Return the [x, y] coordinate for the center point of the cell that contains the specified text.  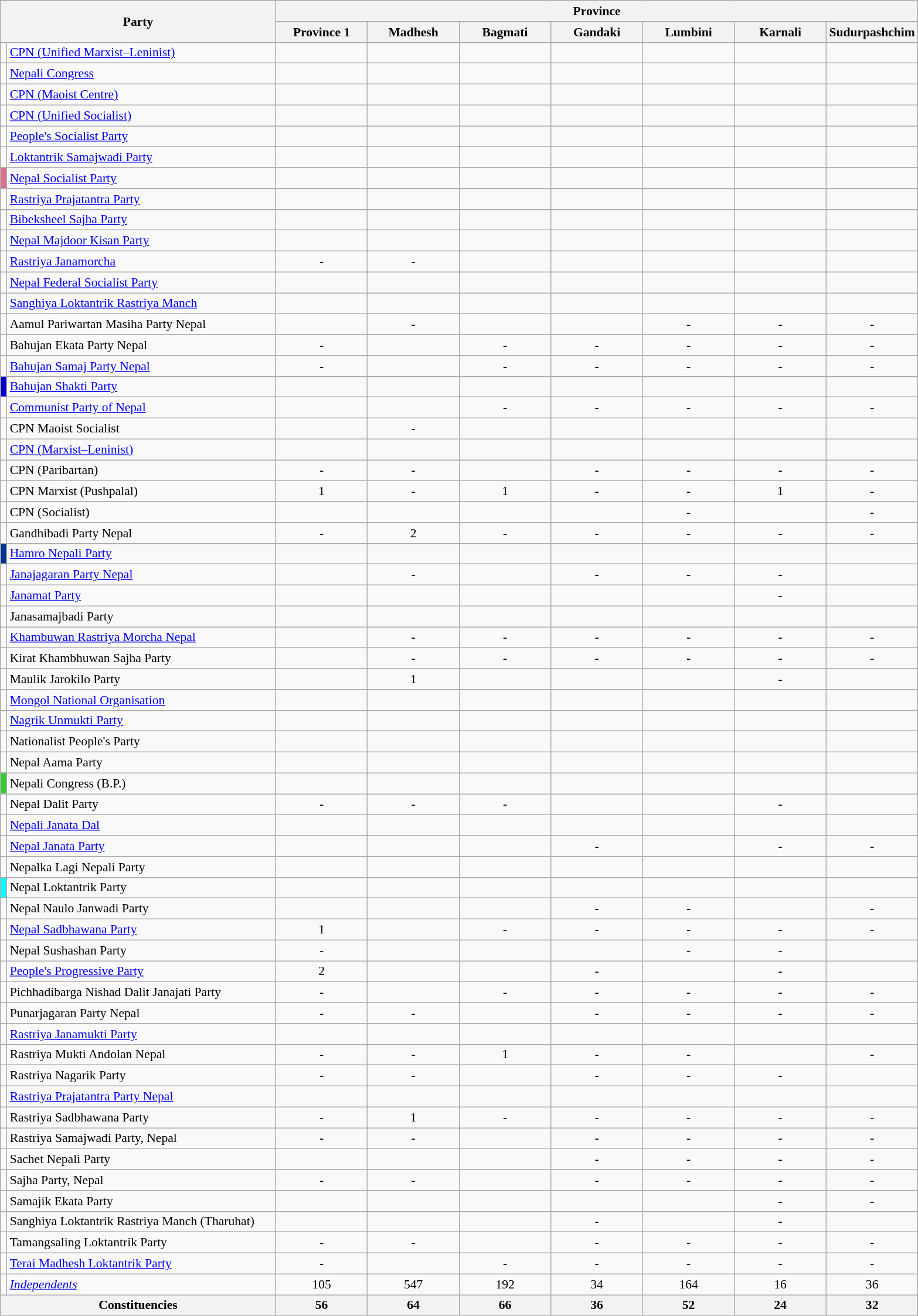
Terai Madhesh Loktantrik Party [142, 1264]
Party [138, 21]
Janajagaran Party Nepal [142, 575]
CPN (Unified Socialist) [142, 115]
Nepal Aama Party [142, 763]
Bibeksheel Sajha Party [142, 220]
Sajha Party, Nepal [142, 1180]
Nepali Congress (B.P.) [142, 783]
Nagrik Unmukti Party [142, 721]
64 [414, 1305]
52 [688, 1305]
Hamro Nepali Party [142, 554]
Rastriya Prajatantra Party [142, 199]
Sanghiya Loktantrik Rastriya Manch (Tharuhat) [142, 1222]
Rastriya Sadbhawana Party [142, 1117]
CPN (Maoist Centre) [142, 95]
Sachet Nepali Party [142, 1160]
Nepal Janata Party [142, 846]
Rastriya Nagarik Party [142, 1076]
Province [597, 11]
CPN (Paribartan) [142, 471]
Nepalka Lagi Nepali Party [142, 867]
Bahujan Ekata Party Nepal [142, 345]
People's Socialist Party [142, 137]
Rastriya Mukti Andolan Nepal [142, 1055]
Bagmati [505, 32]
Pichhadibarga Nishad Dalit Janajati Party [142, 993]
Lumbini [688, 32]
Nepali Congress [142, 74]
Rastriya Samajwadi Party, Nepal [142, 1138]
CPN (Unified Marxist–Leninist) [142, 53]
Nepal Naulo Janwadi Party [142, 909]
Punarjagaran Party Nepal [142, 1013]
Rastriya Prajatantra Party Nepal [142, 1097]
Loktantrik Samajwadi Party [142, 158]
Constituencies [138, 1305]
Madhesh [414, 32]
Communist Party of Nepal [142, 408]
Nepal Majdoor Kisan Party [142, 241]
Rastriya Janamorcha [142, 262]
CPN Marxist (Pushpalal) [142, 492]
16 [781, 1284]
Janamat Party [142, 596]
56 [321, 1305]
Nationalist People's Party [142, 742]
Sudurpashchim [872, 32]
Samajik Ekata Party [142, 1201]
Maulik Jarokilo Party [142, 679]
Khambuwan Rastriya Morcha Nepal [142, 637]
Nepal Sushashan Party [142, 950]
Karnali [781, 32]
CPN (Socialist) [142, 512]
Nepal Loktantrik Party [142, 888]
32 [872, 1305]
CPN Maoist Socialist [142, 429]
Bahujan Shakti Party [142, 387]
Nepal Socialist Party [142, 178]
Tamangsaling Loktantrik Party [142, 1243]
164 [688, 1284]
66 [505, 1305]
Aamul Pariwartan Masiha Party Nepal [142, 325]
CPN (Marxist–Leninist) [142, 449]
Independents [142, 1284]
Gandaki [597, 32]
Province 1 [321, 32]
Bahujan Samaj Party Nepal [142, 366]
Nepal Dalit Party [142, 804]
Nepali Janata Dal [142, 826]
Kirat Khambhuwan Sajha Party [142, 659]
Mongol National Organisation [142, 700]
34 [597, 1284]
Sanghiya Loktantrik Rastriya Manch [142, 304]
105 [321, 1284]
Gandhibadi Party Nepal [142, 533]
People's Progressive Party [142, 971]
547 [414, 1284]
192 [505, 1284]
24 [781, 1305]
Nepal Federal Socialist Party [142, 282]
Nepal Sadbhawana Party [142, 930]
Rastriya Janamukti Party [142, 1034]
Janasamajbadi Party [142, 616]
